For the text-containing cell, return its midpoint in [x, y] coordinate format. 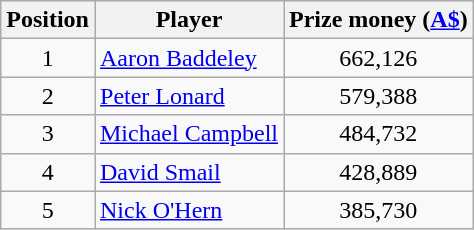
385,730 [379, 210]
Aaron Baddeley [188, 58]
428,889 [379, 172]
3 [48, 134]
5 [48, 210]
2 [48, 96]
David Smail [188, 172]
Player [188, 20]
Position [48, 20]
Michael Campbell [188, 134]
662,126 [379, 58]
Nick O'Hern [188, 210]
1 [48, 58]
Prize money (A$) [379, 20]
484,732 [379, 134]
Peter Lonard [188, 96]
4 [48, 172]
579,388 [379, 96]
